Pinpoint the cell where the given text exists, returning its [x, y] midpoint coordinate. 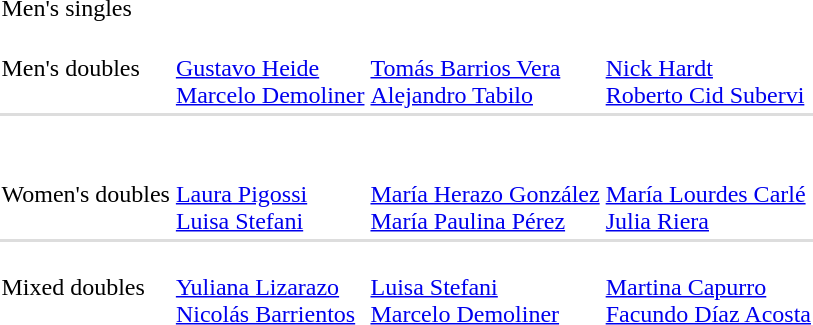
Tomás Barrios VeraAlejandro Tabilo [485, 68]
Women's doubles [86, 194]
María Herazo GonzálezMaría Paulina Pérez [485, 194]
Gustavo HeideMarcelo Demoliner [270, 68]
María Lourdes CarléJulia Riera [708, 194]
Men's doubles [86, 68]
Laura PigossiLuisa Stefani [270, 194]
Nick HardtRoberto Cid Subervi [708, 68]
